Detect which cell encompasses the target text, then output its [X, Y] center coordinate. 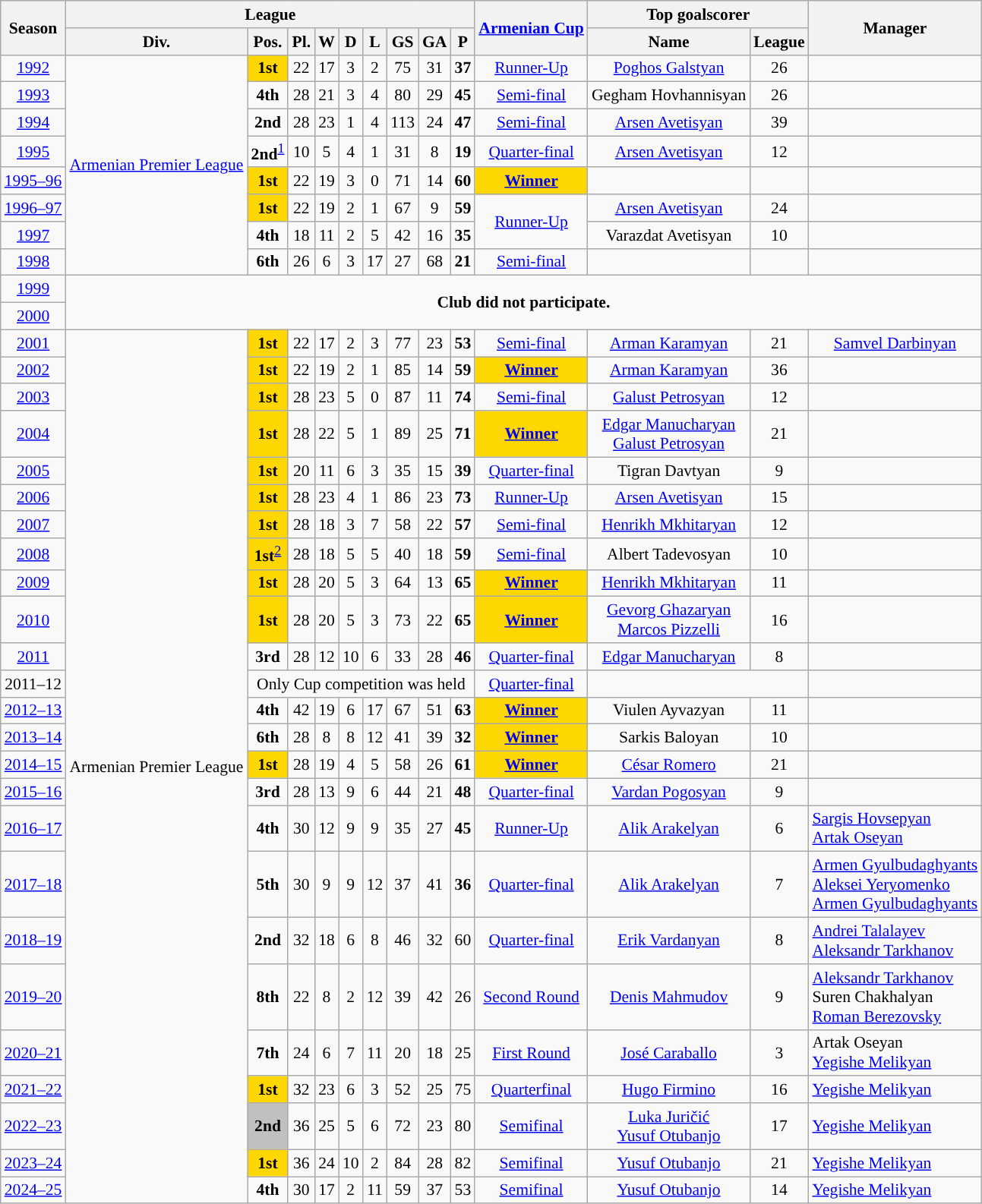
1998 [33, 262]
2001 [33, 343]
33 [403, 657]
1995–96 [33, 181]
2007 [33, 525]
2020–21 [33, 1054]
2002 [33, 370]
Div. [156, 42]
Tigran Davtyan [668, 471]
2016–17 [33, 829]
1994 [33, 123]
5th [268, 885]
Quarterfinal [532, 1090]
Season [33, 27]
W [327, 42]
84 [403, 1163]
Edgar Manucharyan Galust Petrosyan [668, 434]
47 [463, 123]
GA [434, 42]
113 [403, 123]
Pos. [268, 42]
2011–12 [33, 684]
2022–23 [33, 1127]
Pl. [301, 42]
Samvel Darbinyan [895, 343]
48 [463, 792]
Varazdat Avetisyan [668, 235]
68 [434, 262]
D [351, 42]
Second Round [532, 998]
2024–25 [33, 1190]
1995 [33, 152]
40 [403, 554]
2017–18 [33, 885]
Name [668, 42]
86 [403, 498]
Viulen Ayvazyan [668, 711]
César Romero [668, 765]
Gevorg Ghazaryan Marcos Pizzelli [668, 619]
85 [403, 370]
2013–14 [33, 738]
82 [463, 1163]
Manager [895, 27]
Erik Vardanyan [668, 941]
Sarkis Baloyan [668, 738]
First Round [532, 1054]
Galust Petrosyan [668, 398]
7th [268, 1054]
2nd1 [268, 152]
2018–19 [33, 941]
87 [403, 398]
Sargis Hovsepyan Artak Oseyan [895, 829]
1992 [33, 68]
P [463, 42]
2004 [33, 434]
89 [403, 434]
Only Cup competition was held [362, 684]
2015–16 [33, 792]
2006 [33, 498]
77 [403, 343]
2012–13 [33, 711]
2003 [33, 398]
2005 [33, 471]
64 [403, 584]
2009 [33, 584]
29 [434, 96]
8th [268, 998]
44 [403, 792]
2011 [33, 657]
Edgar Manucharyan [668, 657]
72 [403, 1127]
2021–22 [33, 1090]
José Caraballo [668, 1054]
L [375, 42]
57 [463, 525]
Poghos Galstyan [668, 68]
Denis Mahmudov [668, 998]
2023–24 [33, 1163]
2014–15 [33, 765]
52 [403, 1090]
2019–20 [33, 998]
Top goalscorer [699, 14]
2000 [33, 317]
Club did not participate. [523, 302]
Armenian Cup [532, 27]
51 [434, 711]
2010 [33, 619]
Luka Juričić Yusuf Otubanjo [668, 1127]
1st2 [268, 554]
Hugo Firmino [668, 1090]
Albert Tadevosyan [668, 554]
Armen Gyulbudaghyants Aleksei Yeryomenko Armen Gyulbudaghyants [895, 885]
Artak Oseyan Yegishe Melikyan [895, 1054]
1997 [33, 235]
1996–97 [33, 208]
GS [403, 42]
Aleksandr Tarkhanov Suren Chakhalyan Roman Berezovsky [895, 998]
Andrei Talalayev Aleksandr Tarkhanov [895, 941]
74 [463, 398]
2008 [33, 554]
1993 [33, 96]
61 [463, 765]
63 [463, 711]
Vardan Pogosyan [668, 792]
Gegham Hovhannisyan [668, 96]
1999 [33, 289]
